From the cell containing the given text, extract its center point as (x, y) coordinate. 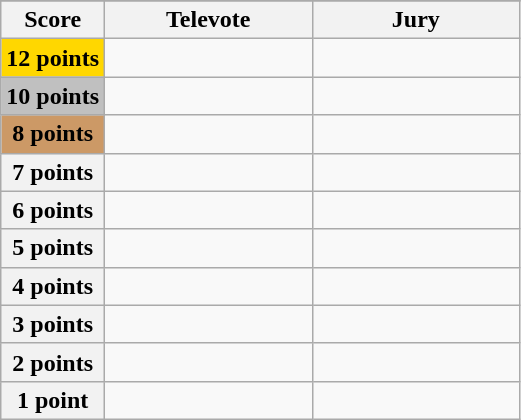
6 points (53, 210)
Jury (416, 20)
Televote (209, 20)
8 points (53, 134)
2 points (53, 362)
5 points (53, 248)
3 points (53, 324)
1 point (53, 400)
12 points (53, 58)
4 points (53, 286)
7 points (53, 172)
10 points (53, 96)
Score (53, 20)
